Output the (X, Y) coordinate of the center of the cell containing the given text.  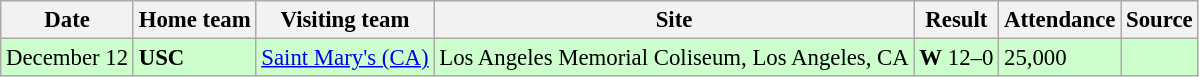
Saint Mary's (CA) (345, 58)
USC (194, 58)
December 12 (68, 58)
Visiting team (345, 20)
Attendance (1060, 20)
Date (68, 20)
Home team (194, 20)
Source (1160, 20)
W 12–0 (956, 58)
Los Angeles Memorial Coliseum, Los Angeles, CA (674, 58)
Site (674, 20)
25,000 (1060, 58)
Result (956, 20)
